Identify which cell holds the provided text, then report its [X, Y] central coordinate. 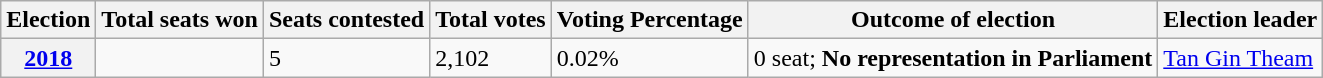
Total votes [491, 20]
Tan Gin Theam [1240, 58]
Total seats won [180, 20]
Seats contested [346, 20]
Outcome of election [952, 20]
Voting Percentage [650, 20]
0 seat; No representation in Parliament [952, 58]
Election [48, 20]
2018 [48, 58]
2,102 [491, 58]
Election leader [1240, 20]
5 [346, 58]
0.02% [650, 58]
